Capture the cell that displays the provided text and extract its (x, y) central coordinate. 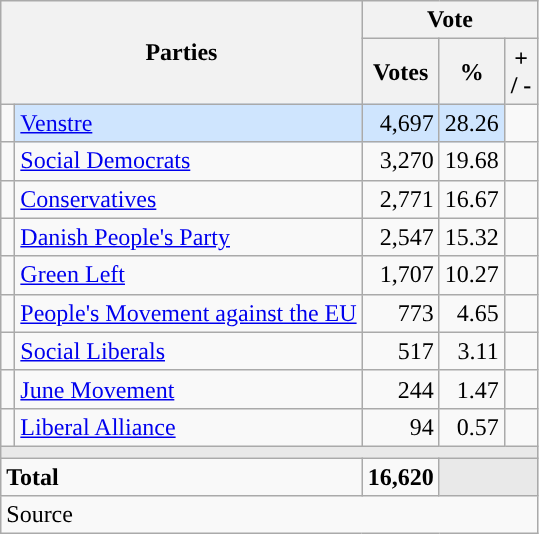
3,270 (400, 161)
People's Movement against the EU (188, 313)
Liberal Alliance (188, 427)
517 (400, 351)
+ / - (521, 72)
4.65 (472, 313)
% (472, 72)
3.11 (472, 351)
28.26 (472, 123)
94 (400, 427)
June Movement (188, 389)
Social Democrats (188, 161)
0.57 (472, 427)
Danish People's Party (188, 237)
16.67 (472, 199)
4,697 (400, 123)
Social Liberals (188, 351)
10.27 (472, 275)
Parties (182, 52)
1,707 (400, 275)
19.68 (472, 161)
2,547 (400, 237)
1.47 (472, 389)
Conservatives (188, 199)
773 (400, 313)
15.32 (472, 237)
Total (182, 477)
244 (400, 389)
16,620 (400, 477)
Venstre (188, 123)
Source (270, 515)
2,771 (400, 199)
Green Left (188, 275)
Vote (450, 20)
Votes (400, 72)
